Scan for the cell matching the given text and deliver its [x, y] coordinate at center. 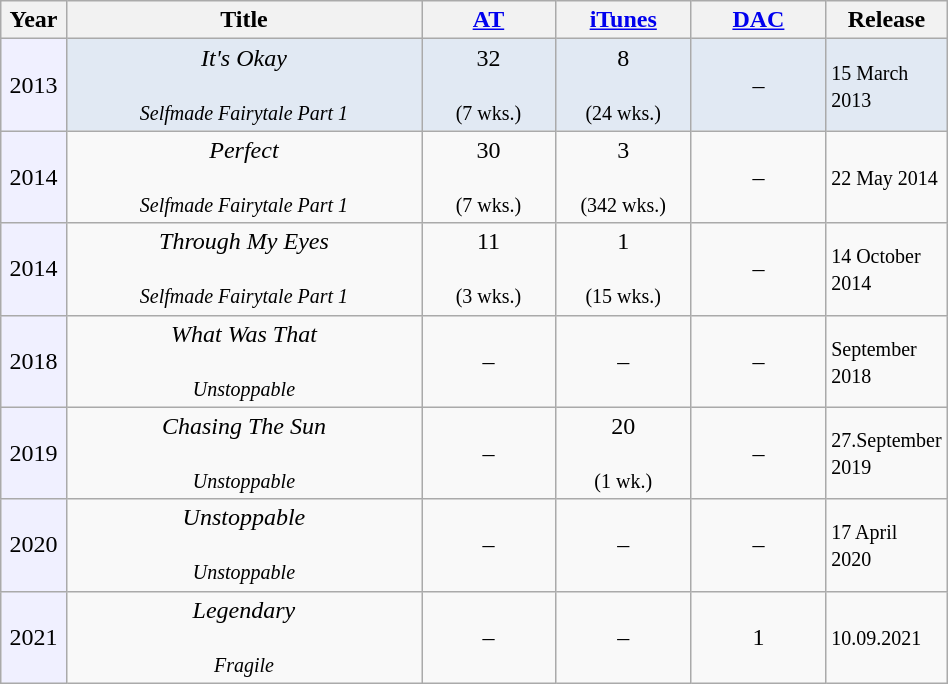
Through My EyesSelfmade Fairytale Part 1 [244, 269]
September 2018 [887, 361]
What Was ThatUnstoppable [244, 361]
UnstoppableUnstoppable [244, 545]
1 [758, 637]
27.September 2019 [887, 453]
17 April 2020 [887, 545]
Release [887, 20]
iTunes [623, 20]
Year [34, 20]
32 (7 wks.) [489, 85]
10.09.2021 [887, 637]
1 (15 wks.) [623, 269]
AT [489, 20]
20 (1 wk.) [623, 453]
Title [244, 20]
LegendaryFragile [244, 637]
8 (24 wks.) [623, 85]
Chasing The SunUnstoppable [244, 453]
2021 [34, 637]
11 (3 wks.) [489, 269]
3 (342 wks.) [623, 177]
14 October 2014 [887, 269]
2019 [34, 453]
30 (7 wks.) [489, 177]
2018 [34, 361]
It's OkaySelfmade Fairytale Part 1 [244, 85]
2013 [34, 85]
PerfectSelfmade Fairytale Part 1 [244, 177]
15 March 2013 [887, 85]
2020 [34, 545]
22 May 2014 [887, 177]
DAC [758, 20]
